Output the [x, y] coordinate of the center of the cell containing the given text.  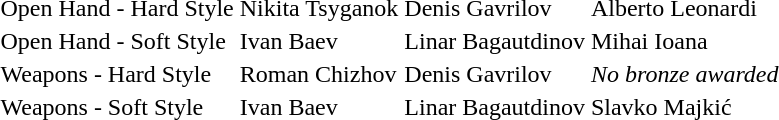
Roman Chizhov [319, 74]
Linar Bagautdinov [495, 41]
Ivan Baev [319, 41]
Denis Gavrilov [495, 74]
